For the text-containing cell, return its midpoint in [X, Y] coordinate format. 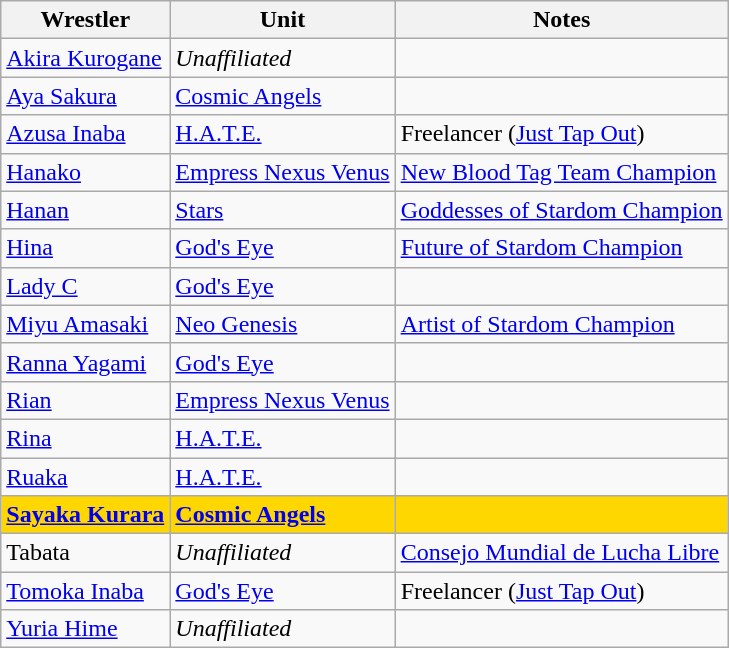
Miyu Amasaki [86, 324]
Yuria Hime [86, 629]
Hanan [86, 210]
Azusa Inaba [86, 134]
Stars [282, 210]
Lady C [86, 286]
Notes [562, 20]
Hina [86, 248]
Ranna Yagami [86, 362]
Hanako [86, 172]
Aya Sakura [86, 96]
Akira Kurogane [86, 58]
Rian [86, 400]
Consejo Mundial de Lucha Libre [562, 553]
Neo Genesis [282, 324]
Rina [86, 438]
Wrestler [86, 20]
Future of Stardom Champion [562, 248]
Artist of Stardom Champion [562, 324]
Tabata [86, 553]
Sayaka Kurara [86, 515]
Tomoka Inaba [86, 591]
New Blood Tag Team Champion [562, 172]
Goddesses of Stardom Champion [562, 210]
Unit [282, 20]
Ruaka [86, 477]
